Provide the [X, Y] coordinate of the cell's center where the given text is located.  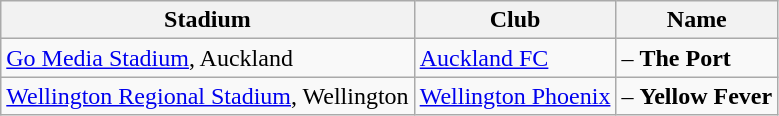
Wellington Phoenix [515, 96]
– Yellow Fever [697, 96]
Club [515, 20]
Name [697, 20]
Stadium [208, 20]
Wellington Regional Stadium, Wellington [208, 96]
Auckland FC [515, 58]
– The Port [697, 58]
Go Media Stadium, Auckland [208, 58]
